Return (x, y) of the center of cell containing provided text 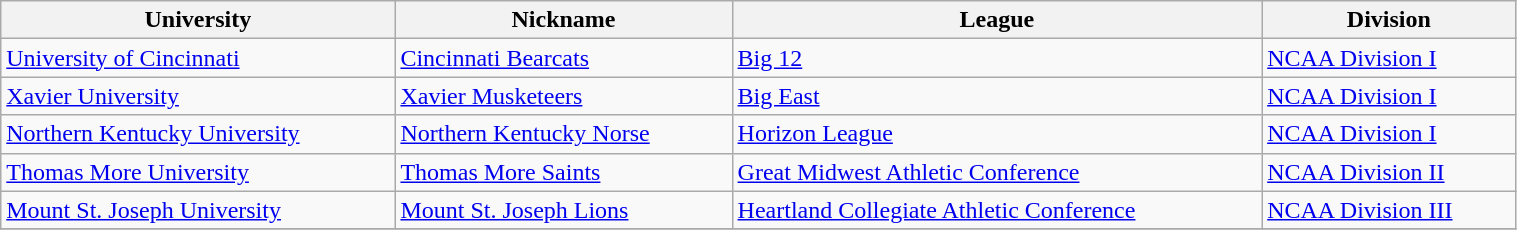
Big 12 (997, 58)
Mount St. Joseph Lions (564, 210)
Xavier University (198, 96)
Great Midwest Athletic Conference (997, 172)
Horizon League (997, 134)
Xavier Musketeers (564, 96)
Cincinnati Bearcats (564, 58)
University of Cincinnati (198, 58)
University (198, 20)
Division (1389, 20)
Heartland Collegiate Athletic Conference (997, 210)
Mount St. Joseph University (198, 210)
NCAA Division II (1389, 172)
League (997, 20)
Thomas More University (198, 172)
NCAA Division III (1389, 210)
Northern Kentucky Norse (564, 134)
Northern Kentucky University (198, 134)
Nickname (564, 20)
Big East (997, 96)
Thomas More Saints (564, 172)
